Determine the (x, y) coordinate at the center of the cell enclosing the given text.  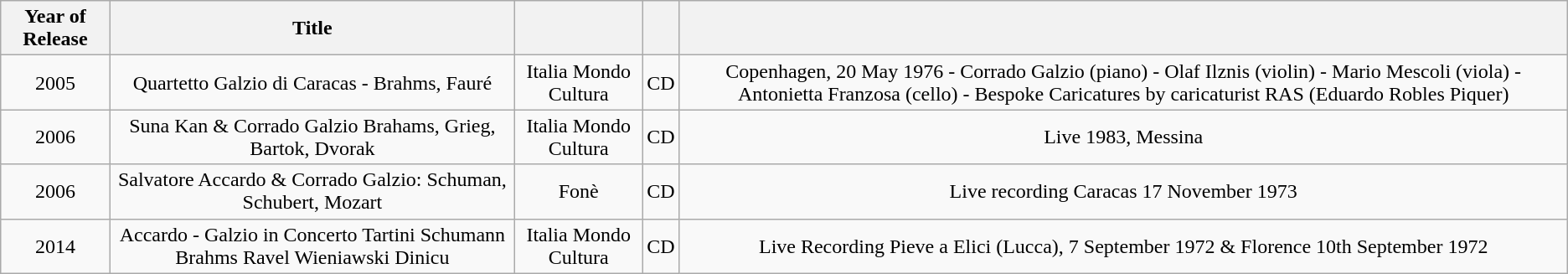
Year of Release (55, 28)
Quartetto Galzio di Caracas - Brahms, Fauré (312, 82)
Live Recording Pieve a Elici (Lucca), 7 September 1972 & Florence 10th September 1972 (1123, 246)
Accardo - Galzio in Concerto Tartini Schumann Brahms Ravel Wieniawski Dinicu (312, 246)
2005 (55, 82)
2014 (55, 246)
Fonè (579, 191)
Live recording Caracas 17 November 1973 (1123, 191)
Title (312, 28)
Salvatore Accardo & Corrado Galzio: Schuman, Schubert, Mozart (312, 191)
Suna Kan & Corrado Galzio Brahams, Grieg, Bartok, Dvorak (312, 137)
Live 1983, Messina (1123, 137)
